From the cell containing the given text, extract its center point as (X, Y) coordinate. 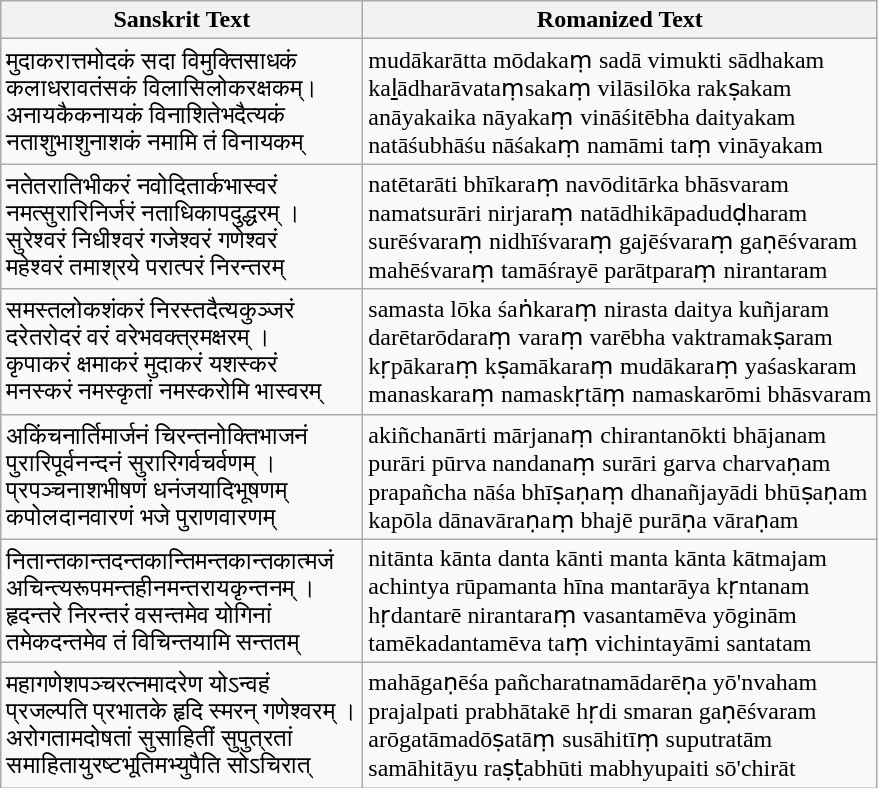
नितान्तकान्तदन्तकान्तिमन्तकान्तकात्मजंअचिन्त्यरूपमन्तहीनमन्तरायकृन्तनम् ।हृदन्तरे निरन्तरं वसन्तमेव योगिनांतमेकदन्तमेव तं विचिन्तयामि सन्ततम् (182, 601)
मुदाकरात्तमोदकं सदा विमुक्तिसाधकंकलाधरावतंसकं विलासिलोकरक्षकम्।अनायकैकनायकं विनाशितेभदैत्यकंनताशुभाशुनाशकं नमामि तं विनायकम् (182, 102)
समस्तलोकशंकरं निरस्तदैत्यकुञ्जरंदरेतरोदरं वरं वरेभवक्त्रमक्षरम् ।कृपाकरं क्षमाकरं मुदाकरं यशस्करंमनस्करं नमस्कृतां नमस्करोमि भास्वरम् (182, 352)
नतेतरातिभीकरं नवोदितार्कभास्वरंनमत्सुरारिनिर्जरं नताधिकापदुद्धरम् ।सुरेश्वरं निधीश्वरं गजेश्वरं गणेश्वरंमहेश्वरं तमाश्रये परात्परं निरन्तरम् (182, 226)
Sanskrit Text (182, 20)
Romanized Text (620, 20)
महागणेशपञ्चरत्नमादरेण योऽन्वहंप्रजल्पति प्रभातके हृदि स्मरन् गणेश्वरम् ।अरोगतामदोषतां सुसाहितीं सुपुत्रतांसमाहितायुरष्टभूतिमभ्युपैति सोऽचिरात् (182, 726)
अकिंचनार्तिमार्जनं चिरन्तनोक्तिभाजनंपुरारिपूर्वनन्दनं सुरारिगर्वचर्वणम् ।प्रपञ्चनाशभीषणं धनंजयादिभूषणम्कपोलदानवारणं भजे पुराणवारणम् (182, 476)
